Scan for the cell matching the given text and deliver its [x, y] coordinate at center. 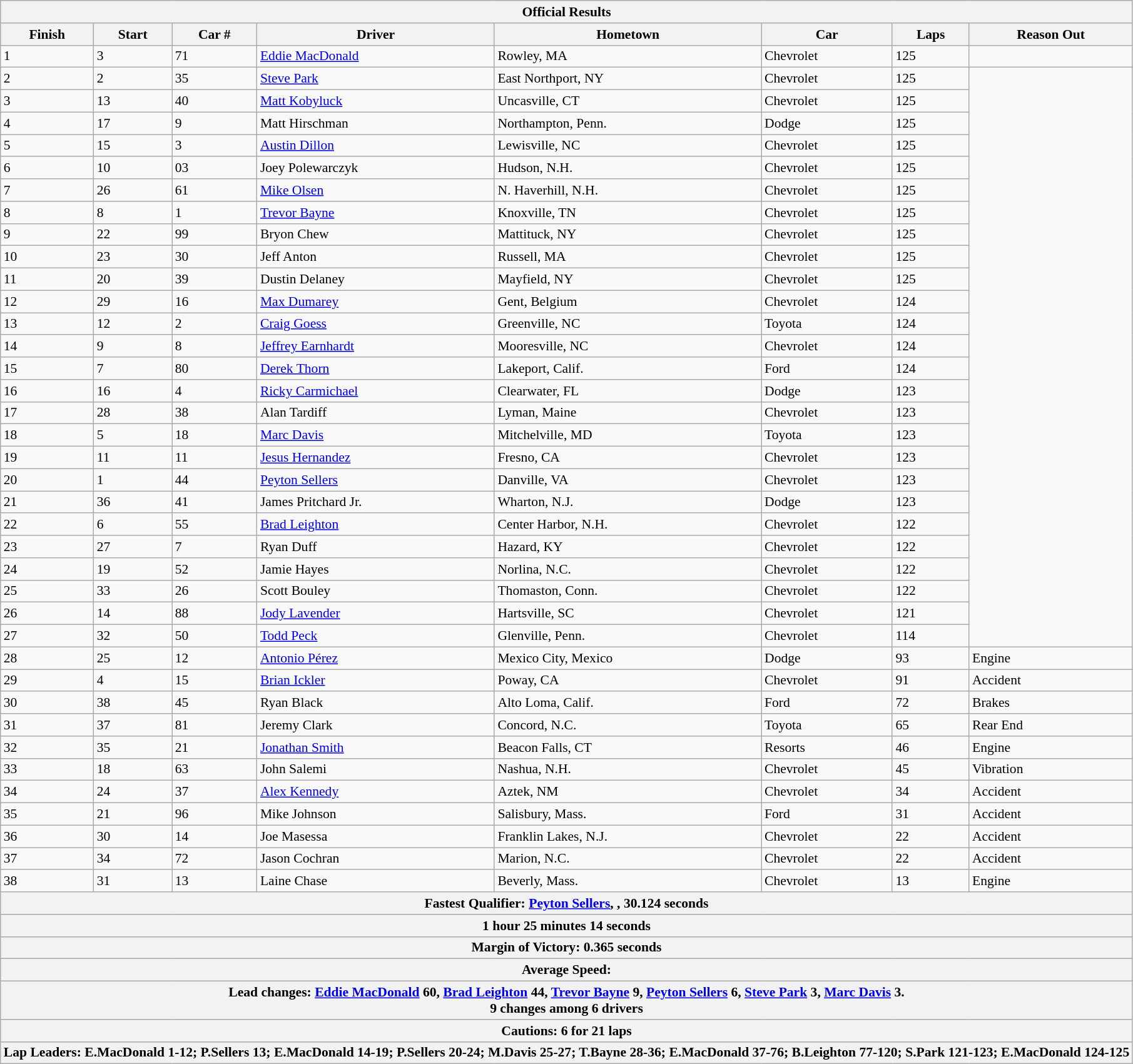
Jonathan Smith [376, 747]
65 [931, 725]
Reason Out [1051, 34]
Scott Bouley [376, 591]
Glenville, Penn. [628, 636]
Wharton, N.J. [628, 502]
1 hour 25 minutes 14 seconds [567, 926]
Lakeport, Calif. [628, 368]
Derek Thorn [376, 368]
Matt Kobyluck [376, 101]
Trevor Bayne [376, 213]
Russell, MA [628, 257]
Salisbury, Mass. [628, 814]
Jody Lavender [376, 614]
Cautions: 6 for 21 laps [567, 1031]
Norlina, N.C. [628, 569]
Hudson, N.H. [628, 168]
39 [215, 280]
Brian Ickler [376, 681]
Aztek, NM [628, 792]
Fresno, CA [628, 458]
Mexico City, Mexico [628, 658]
Alto Loma, Calif. [628, 703]
Rear End [1051, 725]
80 [215, 368]
Franklin Lakes, N.J. [628, 836]
50 [215, 636]
Greenville, NC [628, 324]
Jamie Hayes [376, 569]
Antonio Pérez [376, 658]
Alex Kennedy [376, 792]
Mitchelville, MD [628, 435]
Alan Tardiff [376, 413]
Clearwater, FL [628, 391]
63 [215, 769]
Thomaston, Conn. [628, 591]
Mike Olsen [376, 190]
Rowley, MA [628, 56]
N. Haverhill, N.H. [628, 190]
Joe Masessa [376, 836]
Lead changes: Eddie MacDonald 60, Brad Leighton 44, Trevor Bayne 9, Peyton Sellers 6, Steve Park 3, Marc Davis 3.9 changes among 6 drivers [567, 1001]
61 [215, 190]
Jeffrey Earnhardt [376, 347]
Fastest Qualifier: Peyton Sellers, , 30.124 seconds [567, 903]
Peyton Sellers [376, 480]
Todd Peck [376, 636]
Mayfield, NY [628, 280]
Steve Park [376, 79]
Max Dumarey [376, 301]
Eddie MacDonald [376, 56]
Ricky Carmichael [376, 391]
Bryon Chew [376, 235]
114 [931, 636]
East Northport, NY [628, 79]
Mike Johnson [376, 814]
Marc Davis [376, 435]
Matt Hirschman [376, 123]
Finish [48, 34]
Margin of Victory: 0.365 seconds [567, 948]
Marion, N.C. [628, 859]
Beverly, Mass. [628, 881]
44 [215, 480]
Concord, N.C. [628, 725]
81 [215, 725]
52 [215, 569]
88 [215, 614]
96 [215, 814]
Resorts [827, 747]
Mooresville, NC [628, 347]
Car [827, 34]
Brakes [1051, 703]
Poway, CA [628, 681]
Ryan Duff [376, 547]
Jeff Anton [376, 257]
Official Results [567, 12]
Hometown [628, 34]
Hazard, KY [628, 547]
Driver [376, 34]
93 [931, 658]
Average Speed: [567, 970]
Center Harbor, N.H. [628, 525]
James Pritchard Jr. [376, 502]
91 [931, 681]
Vibration [1051, 769]
Mattituck, NY [628, 235]
Lewisville, NC [628, 146]
121 [931, 614]
Austin Dillon [376, 146]
Ryan Black [376, 703]
Jeremy Clark [376, 725]
99 [215, 235]
41 [215, 502]
Laine Chase [376, 881]
Jason Cochran [376, 859]
40 [215, 101]
46 [931, 747]
Uncasville, CT [628, 101]
John Salemi [376, 769]
Hartsville, SC [628, 614]
Laps [931, 34]
Joey Polewarczyk [376, 168]
03 [215, 168]
Jesus Hernandez [376, 458]
Knoxville, TN [628, 213]
Northampton, Penn. [628, 123]
Brad Leighton [376, 525]
Lyman, Maine [628, 413]
Danville, VA [628, 480]
Car # [215, 34]
71 [215, 56]
Craig Goess [376, 324]
55 [215, 525]
Gent, Belgium [628, 301]
Start [133, 34]
Nashua, N.H. [628, 769]
Dustin Delaney [376, 280]
Beacon Falls, CT [628, 747]
